Find where the given text appears and provide that cell's center as [X, Y] coordinate. 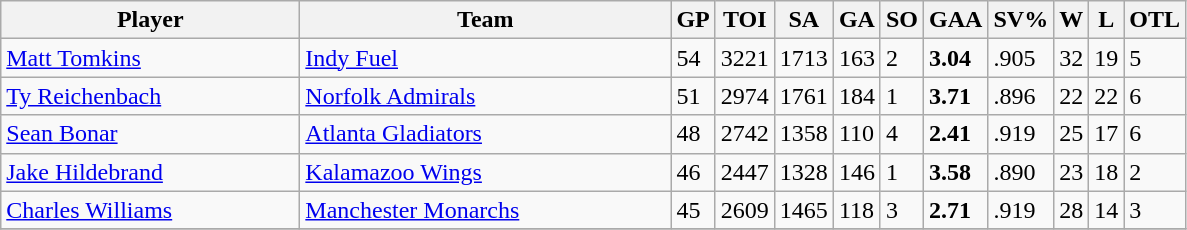
2.71 [956, 210]
3.71 [956, 96]
W [1072, 20]
Indy Fuel [486, 58]
.896 [1021, 96]
Manchester Monarchs [486, 210]
4 [902, 134]
Kalamazoo Wings [486, 172]
TOI [744, 20]
Ty Reichenbach [150, 96]
146 [856, 172]
23 [1072, 172]
118 [856, 210]
14 [1106, 210]
163 [856, 58]
45 [693, 210]
54 [693, 58]
1328 [804, 172]
SA [804, 20]
.905 [1021, 58]
Norfolk Admirals [486, 96]
Matt Tomkins [150, 58]
25 [1072, 134]
28 [1072, 210]
2742 [744, 134]
2.41 [956, 134]
48 [693, 134]
1465 [804, 210]
1358 [804, 134]
OTL [1155, 20]
SO [902, 20]
3.58 [956, 172]
.890 [1021, 172]
Atlanta Gladiators [486, 134]
Team [486, 20]
GP [693, 20]
GAA [956, 20]
1713 [804, 58]
19 [1106, 58]
2609 [744, 210]
Charles Williams [150, 210]
3.04 [956, 58]
110 [856, 134]
32 [1072, 58]
2974 [744, 96]
2447 [744, 172]
SV% [1021, 20]
17 [1106, 134]
GA [856, 20]
46 [693, 172]
Player [150, 20]
Sean Bonar [150, 134]
51 [693, 96]
Jake Hildebrand [150, 172]
1761 [804, 96]
18 [1106, 172]
184 [856, 96]
3221 [744, 58]
5 [1155, 58]
L [1106, 20]
